Return [X, Y] of the center of cell containing provided text 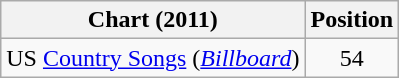
54 [352, 58]
US Country Songs (Billboard) [153, 58]
Chart (2011) [153, 20]
Position [352, 20]
